Locate the cell with the specified text and output its (x, y) center coordinate. 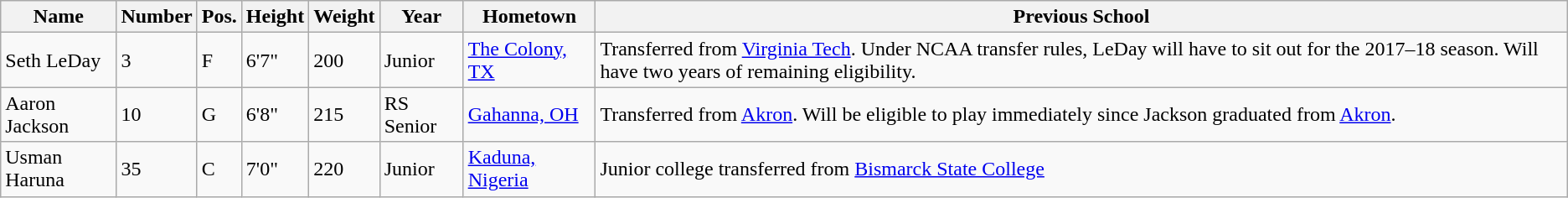
200 (344, 60)
The Colony, TX (529, 60)
Seth LeDay (59, 60)
3 (157, 60)
Junior college transferred from Bismarck State College (1081, 169)
Year (421, 17)
F (219, 60)
G (219, 114)
Hometown (529, 17)
Number (157, 17)
215 (344, 114)
Transferred from Akron. Will be eligible to play immediately since Jackson graduated from Akron. (1081, 114)
35 (157, 169)
Weight (344, 17)
Usman Haruna (59, 169)
7'0" (275, 169)
6'8" (275, 114)
Gahanna, OH (529, 114)
Pos. (219, 17)
Name (59, 17)
6'7" (275, 60)
10 (157, 114)
C (219, 169)
Kaduna, Nigeria (529, 169)
Previous School (1081, 17)
Height (275, 17)
RS Senior (421, 114)
220 (344, 169)
Aaron Jackson (59, 114)
